Locate the cell with the specified text and output its [X, Y] center coordinate. 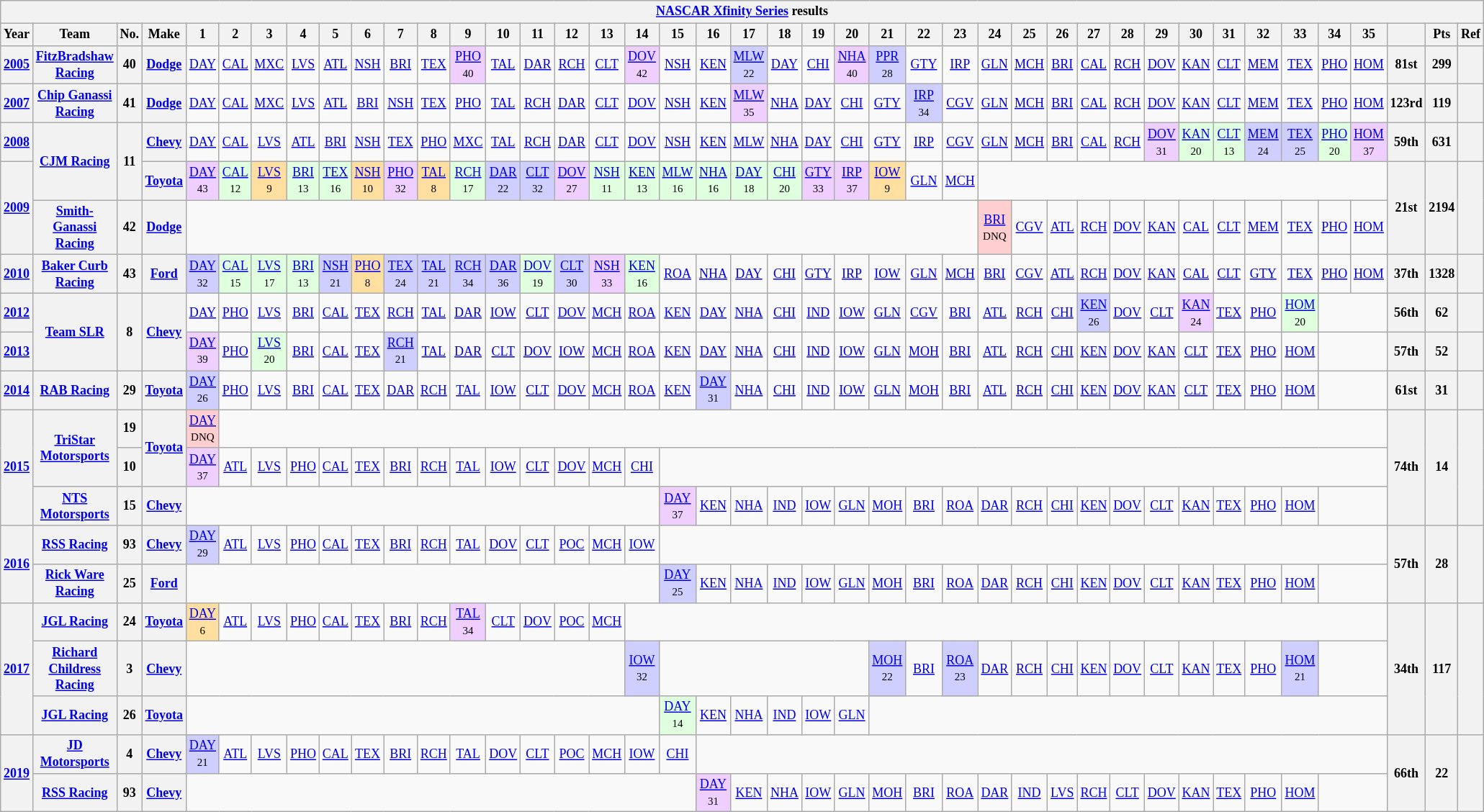
MLW35 [749, 104]
TAL21 [433, 274]
2194 [1442, 208]
PHO32 [400, 181]
2013 [17, 351]
RAB Racing [75, 390]
Year [17, 35]
2007 [17, 104]
1 [202, 35]
2017 [17, 669]
NHA16 [714, 181]
12 [572, 35]
DAY25 [677, 583]
2005 [17, 65]
DAY26 [202, 390]
Baker Curb Racing [75, 274]
PHO8 [367, 274]
DAY39 [202, 351]
BRIDNQ [995, 227]
JD Motorsports [75, 754]
CAL12 [235, 181]
32 [1263, 35]
2019 [17, 773]
KAN24 [1196, 313]
LVS20 [269, 351]
2 [235, 35]
KEN26 [1094, 313]
ROA23 [960, 669]
RCH34 [468, 274]
DAY43 [202, 181]
DAR22 [503, 181]
299 [1442, 65]
NSH11 [607, 181]
LVS9 [269, 181]
IRP37 [852, 181]
5 [336, 35]
IOW9 [887, 181]
MLW16 [677, 181]
DAYDNQ [202, 429]
18 [785, 35]
Chip Ganassi Racing [75, 104]
30 [1196, 35]
DOV42 [642, 65]
CJM Racing [75, 161]
Team SLR [75, 333]
37th [1406, 274]
43 [130, 274]
CLT13 [1229, 142]
1328 [1442, 274]
NHA40 [852, 65]
MLW22 [749, 65]
TEX24 [400, 274]
HOM20 [1300, 313]
TriStar Motorsports [75, 448]
CAL15 [235, 274]
33 [1300, 35]
MLW [749, 142]
2009 [17, 208]
631 [1442, 142]
35 [1370, 35]
DAY6 [202, 622]
MOH22 [887, 669]
IOW32 [642, 669]
Team [75, 35]
2008 [17, 142]
DAY32 [202, 274]
2012 [17, 313]
DAR36 [503, 274]
123rd [1406, 104]
NASCAR Xfinity Series results [742, 12]
66th [1406, 773]
IRP34 [925, 104]
FitzBradshaw Racing [75, 65]
117 [1442, 669]
Ref [1471, 35]
PPR28 [887, 65]
CHI20 [785, 181]
74th [1406, 468]
KEN16 [642, 274]
Make [164, 35]
59th [1406, 142]
HOM21 [1300, 669]
2016 [17, 564]
DOV27 [572, 181]
34th [1406, 669]
6 [367, 35]
9 [468, 35]
DAY18 [749, 181]
NSH21 [336, 274]
LVS17 [269, 274]
7 [400, 35]
RCH17 [468, 181]
GTY33 [818, 181]
20 [852, 35]
No. [130, 35]
56th [1406, 313]
NSH33 [607, 274]
2015 [17, 468]
23 [960, 35]
81st [1406, 65]
DAY29 [202, 545]
KEN13 [642, 181]
34 [1335, 35]
HOM37 [1370, 142]
21 [887, 35]
62 [1442, 313]
2014 [17, 390]
DOV19 [538, 274]
KAN20 [1196, 142]
42 [130, 227]
PHO40 [468, 65]
DOV31 [1161, 142]
61st [1406, 390]
CLT32 [538, 181]
17 [749, 35]
DAY21 [202, 754]
TAL34 [468, 622]
TAL8 [433, 181]
Smith-Ganassi Racing [75, 227]
2010 [17, 274]
NTS Motorsports [75, 506]
Rick Ware Racing [75, 583]
TEX16 [336, 181]
13 [607, 35]
52 [1442, 351]
NSH10 [367, 181]
TEX25 [1300, 142]
Pts [1442, 35]
16 [714, 35]
MEM24 [1263, 142]
RCH21 [400, 351]
21st [1406, 208]
40 [130, 65]
DAY14 [677, 716]
41 [130, 104]
CLT30 [572, 274]
PHO20 [1335, 142]
27 [1094, 35]
119 [1442, 104]
Richard Childress Racing [75, 669]
